Determine the (x, y) coordinate at the center of the cell enclosing the given text.  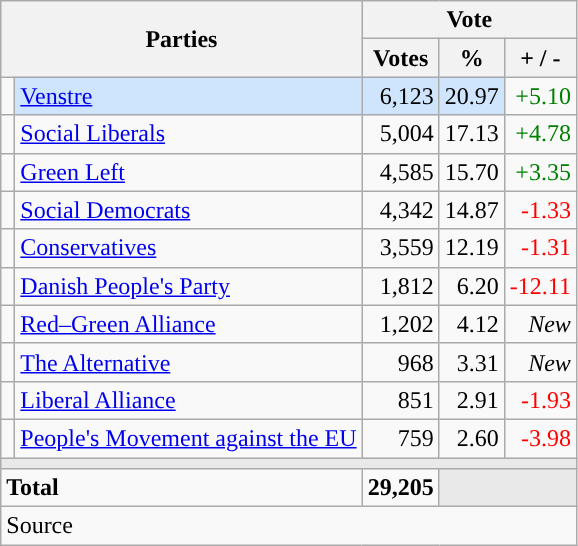
1,812 (400, 286)
-1.93 (540, 400)
Source (289, 526)
Conservatives (188, 248)
Total (182, 488)
-1.33 (540, 210)
Parties (182, 39)
+ / - (540, 58)
Liberal Alliance (188, 400)
-3.98 (540, 438)
5,004 (400, 134)
851 (400, 400)
15.70 (472, 172)
People's Movement against the EU (188, 438)
Red–Green Alliance (188, 324)
6,123 (400, 96)
+4.78 (540, 134)
Danish People's Party (188, 286)
+5.10 (540, 96)
14.87 (472, 210)
2.60 (472, 438)
The Alternative (188, 362)
-1.31 (540, 248)
% (472, 58)
Vote (469, 20)
29,205 (400, 488)
1,202 (400, 324)
4,585 (400, 172)
Green Left (188, 172)
Venstre (188, 96)
968 (400, 362)
4,342 (400, 210)
759 (400, 438)
6.20 (472, 286)
12.19 (472, 248)
2.91 (472, 400)
Social Liberals (188, 134)
Social Democrats (188, 210)
3.31 (472, 362)
20.97 (472, 96)
3,559 (400, 248)
17.13 (472, 134)
-12.11 (540, 286)
+3.35 (540, 172)
Votes (400, 58)
4.12 (472, 324)
